Pinpoint the cell where the given text exists, returning its (X, Y) midpoint coordinate. 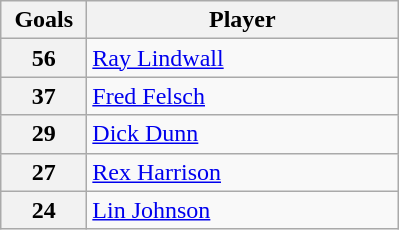
56 (44, 58)
Fred Felsch (242, 96)
Dick Dunn (242, 134)
29 (44, 134)
Ray Lindwall (242, 58)
27 (44, 172)
37 (44, 96)
Rex Harrison (242, 172)
24 (44, 210)
Player (242, 20)
Goals (44, 20)
Lin Johnson (242, 210)
